Scan for the cell matching the given text and deliver its [X, Y] coordinate at center. 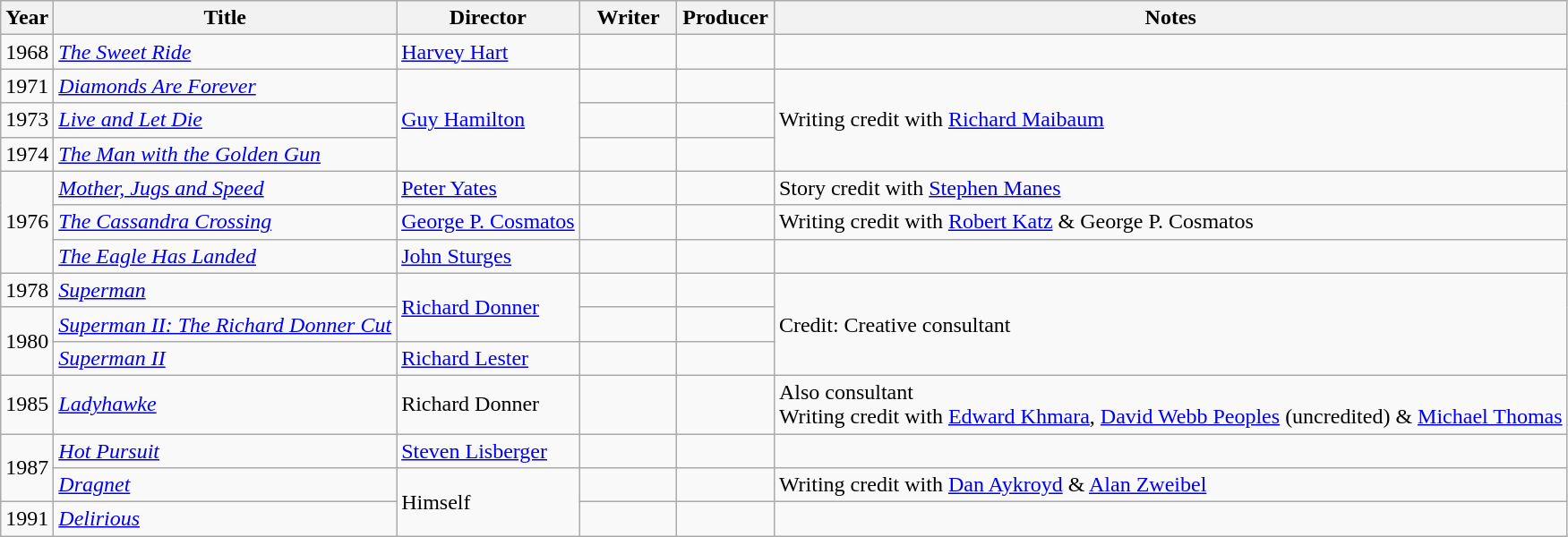
1987 [27, 467]
1976 [27, 222]
The Sweet Ride [226, 52]
Writing credit with Richard Maibaum [1170, 120]
Live and Let Die [226, 120]
Superman II: The Richard Donner Cut [226, 324]
1973 [27, 120]
Superman II [226, 358]
Guy Hamilton [489, 120]
1980 [27, 341]
Writer [629, 18]
Himself [489, 502]
The Man with the Golden Gun [226, 154]
Producer [725, 18]
Diamonds Are Forever [226, 86]
Writing credit with Dan Aykroyd & Alan Zweibel [1170, 485]
Mother, Jugs and Speed [226, 188]
Ladyhawke [226, 405]
1985 [27, 405]
1974 [27, 154]
Year [27, 18]
Credit: Creative consultant [1170, 324]
1968 [27, 52]
The Cassandra Crossing [226, 222]
1971 [27, 86]
Director [489, 18]
Steven Lisberger [489, 450]
1978 [27, 290]
George P. Cosmatos [489, 222]
Delirious [226, 519]
Also consultantWriting credit with Edward Khmara, David Webb Peoples (uncredited) & Michael Thomas [1170, 405]
John Sturges [489, 256]
Dragnet [226, 485]
Hot Pursuit [226, 450]
Harvey Hart [489, 52]
Story credit with Stephen Manes [1170, 188]
Writing credit with Robert Katz & George P. Cosmatos [1170, 222]
Superman [226, 290]
Richard Lester [489, 358]
Notes [1170, 18]
The Eagle Has Landed [226, 256]
Title [226, 18]
1991 [27, 519]
Peter Yates [489, 188]
